Locate the cell with the specified text and output its [X, Y] center coordinate. 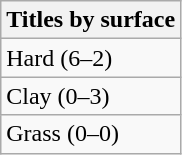
Hard (6–2) [91, 58]
Clay (0–3) [91, 96]
Grass (0–0) [91, 134]
Titles by surface [91, 20]
